Scan for the cell matching the given text and deliver its (X, Y) coordinate at center. 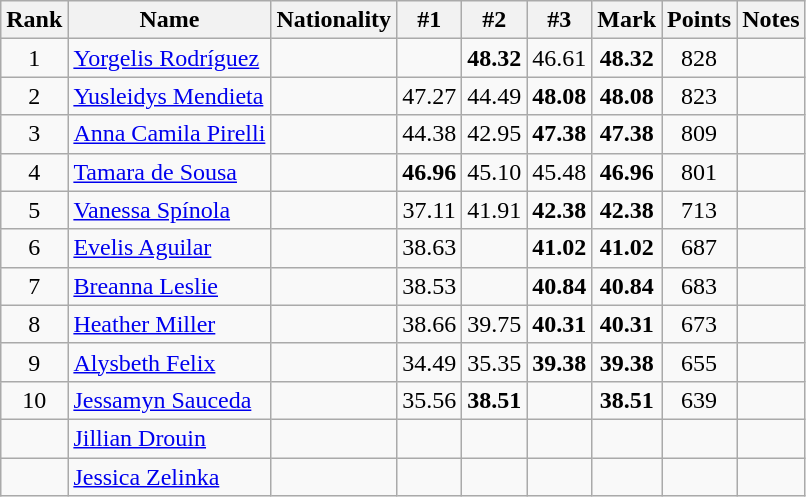
Yorgelis Rodríguez (170, 58)
Heather Miller (170, 324)
Yusleidys Mendieta (170, 96)
687 (700, 248)
639 (700, 400)
828 (700, 58)
713 (700, 210)
7 (34, 286)
10 (34, 400)
38.66 (430, 324)
Breanna Leslie (170, 286)
8 (34, 324)
45.48 (560, 172)
35.35 (494, 362)
823 (700, 96)
44.49 (494, 96)
Points (700, 20)
#1 (430, 20)
9 (34, 362)
Evelis Aguilar (170, 248)
Anna Camila Pirelli (170, 134)
Tamara de Sousa (170, 172)
6 (34, 248)
Jessica Zelinka (170, 477)
38.53 (430, 286)
#3 (560, 20)
5 (34, 210)
34.49 (430, 362)
4 (34, 172)
673 (700, 324)
35.56 (430, 400)
41.91 (494, 210)
Jillian Drouin (170, 438)
#2 (494, 20)
Alysbeth Felix (170, 362)
45.10 (494, 172)
Notes (771, 20)
46.61 (560, 58)
47.27 (430, 96)
Name (170, 20)
809 (700, 134)
37.11 (430, 210)
44.38 (430, 134)
2 (34, 96)
39.75 (494, 324)
3 (34, 134)
Mark (627, 20)
801 (700, 172)
1 (34, 58)
Rank (34, 20)
42.95 (494, 134)
Vanessa Spínola (170, 210)
683 (700, 286)
Nationality (334, 20)
Jessamyn Sauceda (170, 400)
38.63 (430, 248)
655 (700, 362)
